Find where the given text appears and provide that cell's center as [X, Y] coordinate. 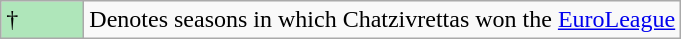
Denotes seasons in which Chatzivrettas won the EuroLeague [382, 20]
† [42, 20]
